Return (X, Y) of the center of cell containing provided text 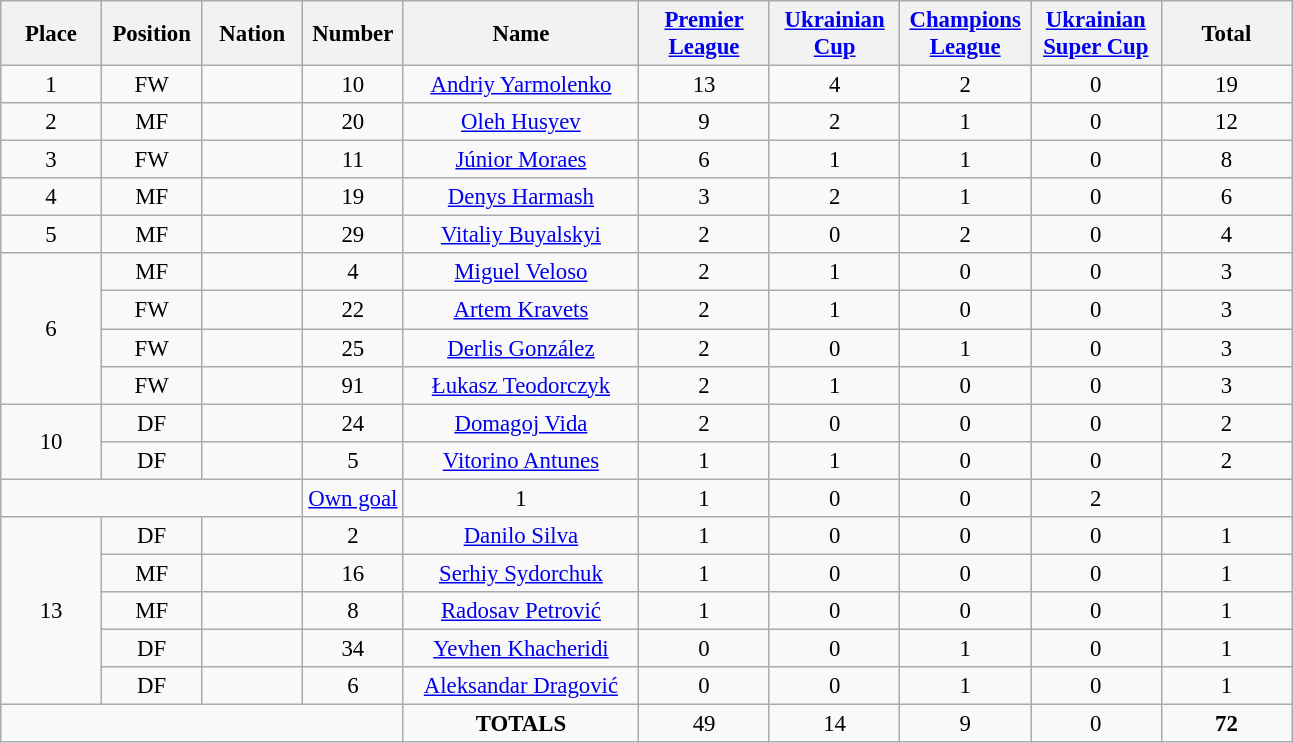
Oleh Husyev (521, 122)
Name (521, 34)
Derlis González (521, 348)
Ukrainian Super Cup (1096, 34)
Radosav Petrović (521, 611)
Nation (252, 34)
TOTALS (521, 724)
91 (354, 385)
Artem Kravets (521, 310)
Number (354, 34)
Premier League (704, 34)
Ukrainian Cup (834, 34)
Total (1226, 34)
49 (704, 724)
Júnior Moraes (521, 160)
11 (354, 160)
22 (354, 310)
24 (354, 423)
Domagoj Vida (521, 423)
Place (52, 34)
Łukasz Teodorczyk (521, 385)
Serhiy Sydorchuk (521, 573)
Andriy Yarmolenko (521, 85)
72 (1226, 724)
25 (354, 348)
Champions League (966, 34)
Vitorino Antunes (521, 460)
16 (354, 573)
Position (152, 34)
Denys Harmash (521, 197)
14 (834, 724)
Miguel Veloso (521, 273)
Vitaliy Buyalskyi (521, 235)
Aleksandar Dragović (521, 686)
Danilo Silva (521, 536)
Own goal (354, 498)
20 (354, 122)
Yevhen Khacheridi (521, 648)
12 (1226, 122)
29 (354, 235)
34 (354, 648)
